From the cell containing the given text, extract its center point as [X, Y] coordinate. 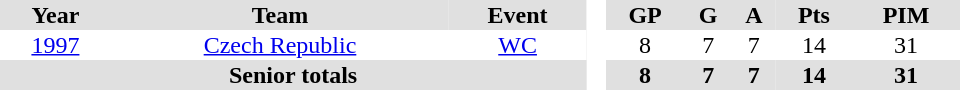
Senior totals [293, 75]
GP [646, 15]
G [708, 15]
Czech Republic [280, 45]
Event [518, 15]
Year [56, 15]
1997 [56, 45]
WC [518, 45]
Team [280, 15]
A [754, 15]
Pts [814, 15]
PIM [906, 15]
